From the cell containing the given text, extract its center point as [X, Y] coordinate. 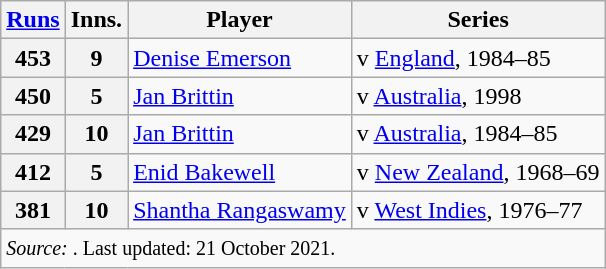
Denise Emerson [240, 58]
v England, 1984–85 [478, 58]
Player [240, 20]
v West Indies, 1976–77 [478, 210]
Inns. [96, 20]
v Australia, 1984–85 [478, 134]
Shantha Rangaswamy [240, 210]
Source: . Last updated: 21 October 2021. [303, 248]
9 [96, 58]
v Australia, 1998 [478, 96]
453 [33, 58]
Runs [33, 20]
450 [33, 96]
Series [478, 20]
412 [33, 172]
Enid Bakewell [240, 172]
v New Zealand, 1968–69 [478, 172]
381 [33, 210]
429 [33, 134]
